Return the (x, y) coordinate for the center point of the cell that contains the specified text.  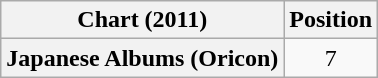
Position (331, 20)
Japanese Albums (Oricon) (142, 58)
7 (331, 58)
Chart (2011) (142, 20)
